Capture the cell that displays the provided text and extract its (X, Y) central coordinate. 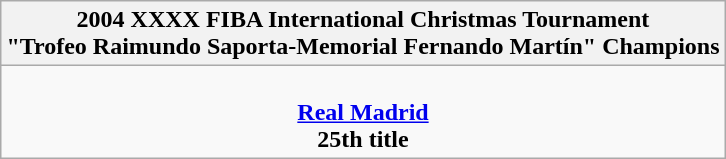
2004 XXXX FIBA International Christmas Tournament"Trofeo Raimundo Saporta-Memorial Fernando Martín" Champions (363, 34)
Real Madrid 25th title (363, 112)
